Output the [X, Y] coordinate of the center of the cell containing the given text.  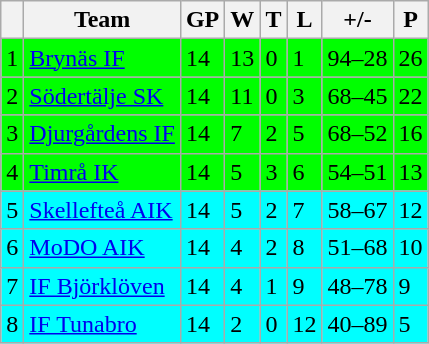
Djurgårdens IF [102, 134]
94–28 [358, 58]
T [274, 20]
11 [242, 96]
L [304, 20]
Södertälje SK [102, 96]
68–45 [358, 96]
22 [410, 96]
P [410, 20]
54–51 [358, 172]
Skellefteå AIK [102, 210]
58–67 [358, 210]
W [242, 20]
40–89 [358, 324]
Timrå IK [102, 172]
51–68 [358, 248]
IF Björklöven [102, 286]
MoDO AIK [102, 248]
16 [410, 134]
Brynäs IF [102, 58]
+/- [358, 20]
IF Tunabro [102, 324]
26 [410, 58]
10 [410, 248]
GP [202, 20]
Team [102, 20]
48–78 [358, 286]
68–52 [358, 134]
